Pinpoint the cell where the given text exists, returning its (x, y) midpoint coordinate. 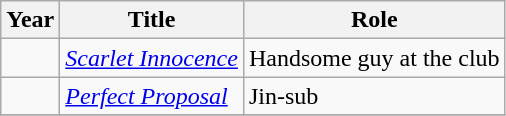
Scarlet Innocence (152, 58)
Title (152, 20)
Year (30, 20)
Jin-sub (374, 96)
Role (374, 20)
Handsome guy at the club (374, 58)
Perfect Proposal (152, 96)
